Capture the cell that displays the provided text and extract its [x, y] central coordinate. 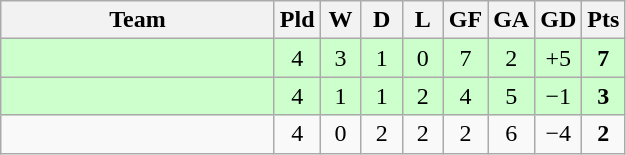
D [382, 20]
−1 [558, 96]
GA [512, 20]
−4 [558, 134]
GD [558, 20]
5 [512, 96]
Pts [604, 20]
W [340, 20]
6 [512, 134]
GF [465, 20]
Pld [297, 20]
Team [138, 20]
+5 [558, 58]
L [422, 20]
